Output the [X, Y] coordinate of the center of the cell containing the given text.  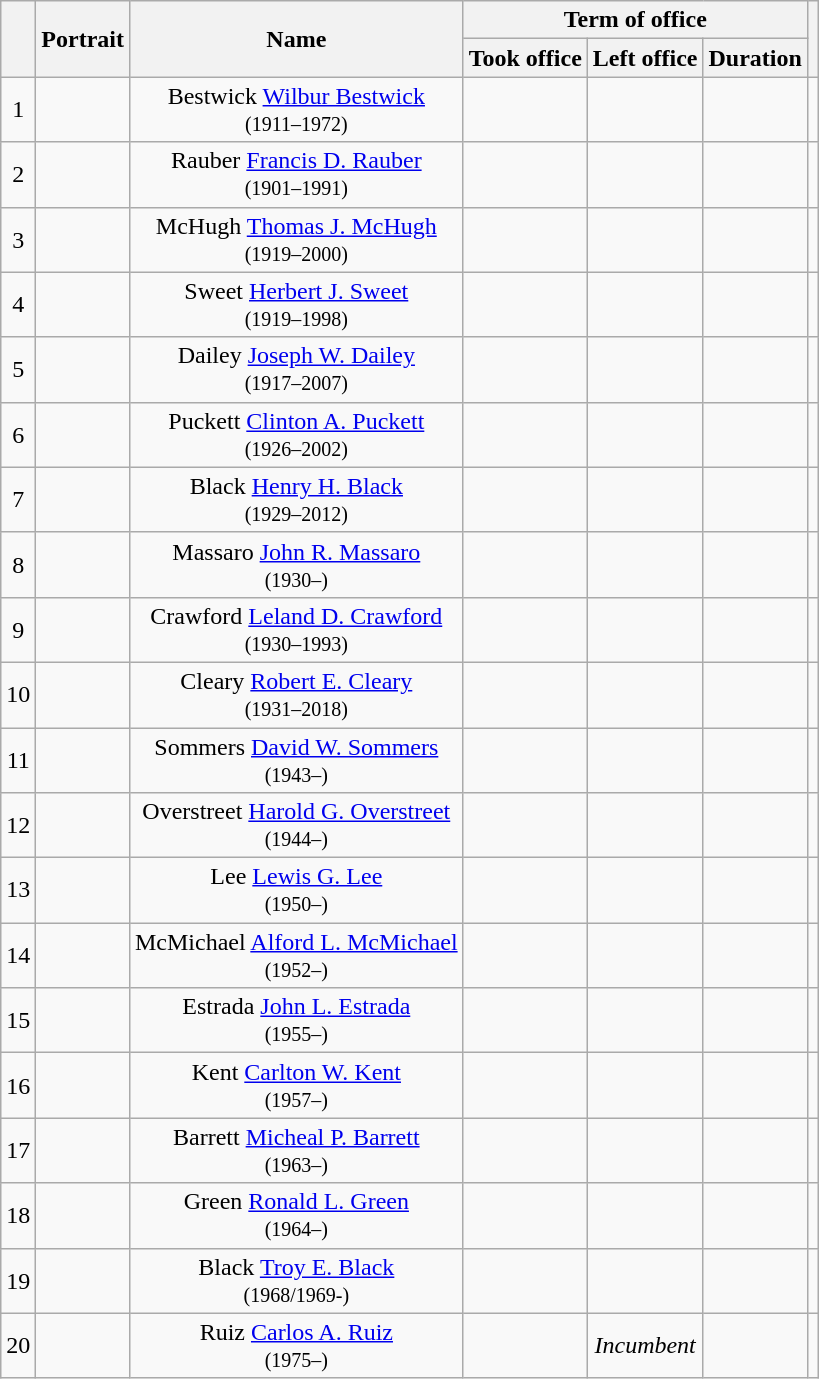
Puckett Clinton A. Puckett(1926–2002) [296, 434]
Dailey Joseph W. Dailey(1917–2007) [296, 370]
Overstreet Harold G. Overstreet(1944–) [296, 826]
Lee Lewis G. Lee(1950–) [296, 890]
Massaro John R. Massaro(1930–) [296, 564]
10 [18, 694]
14 [18, 956]
Bestwick Wilbur Bestwick(1911–1972) [296, 110]
5 [18, 370]
16 [18, 1086]
Ruiz Carlos A. Ruiz(1975–) [296, 1346]
9 [18, 630]
Left office [645, 58]
Portrait [83, 39]
6 [18, 434]
Rauber Francis D. Rauber(1901–1991) [296, 174]
Green Ronald L. Green(1964–) [296, 1216]
3 [18, 240]
19 [18, 1280]
1 [18, 110]
13 [18, 890]
2 [18, 174]
Cleary Robert E. Cleary(1931–2018) [296, 694]
7 [18, 500]
8 [18, 564]
17 [18, 1150]
Incumbent [645, 1346]
11 [18, 760]
Kent Carlton W. Kent(1957–) [296, 1086]
Sommers David W. Sommers(1943–) [296, 760]
Sweet Herbert J. Sweet(1919–1998) [296, 304]
12 [18, 826]
Took office [525, 58]
18 [18, 1216]
Barrett Micheal P. Barrett(1963–) [296, 1150]
Estrada John L. Estrada(1955–) [296, 1020]
Black Henry H. Black(1929–2012) [296, 500]
20 [18, 1346]
4 [18, 304]
15 [18, 1020]
Name [296, 39]
McMichael Alford L. McMichael(1952–) [296, 956]
Black Troy E. Black(1968/1969-) [296, 1280]
McHugh Thomas J. McHugh(1919–2000) [296, 240]
Crawford Leland D. Crawford(1930–1993) [296, 630]
Duration [755, 58]
Term of office [635, 20]
